Determine the (x, y) coordinate at the center of the cell enclosing the given text.  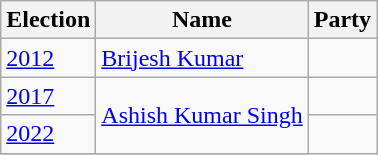
Brijesh Kumar (202, 58)
2022 (48, 134)
Ashish Kumar Singh (202, 115)
Party (342, 20)
2017 (48, 96)
2012 (48, 58)
Name (202, 20)
Election (48, 20)
